Search for the cell housing the specified text and yield its (x, y) center coordinate. 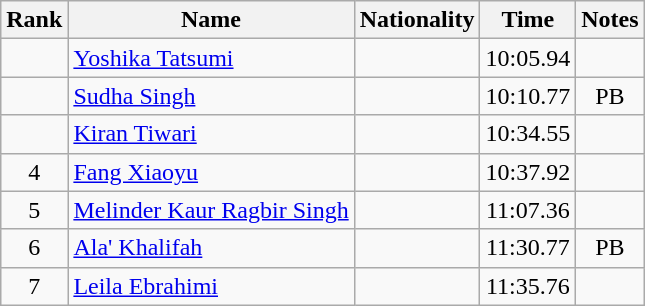
Ala' Khalifah (211, 248)
Nationality (417, 20)
Kiran Tiwari (211, 134)
Sudha Singh (211, 96)
10:34.55 (528, 134)
Melinder Kaur Ragbir Singh (211, 210)
11:35.76 (528, 286)
Name (211, 20)
Notes (610, 20)
11:30.77 (528, 248)
Yoshika Tatsumi (211, 58)
7 (34, 286)
Time (528, 20)
10:10.77 (528, 96)
10:05.94 (528, 58)
11:07.36 (528, 210)
5 (34, 210)
Fang Xiaoyu (211, 172)
10:37.92 (528, 172)
6 (34, 248)
Rank (34, 20)
Leila Ebrahimi (211, 286)
4 (34, 172)
